For the text-containing cell, return its midpoint in [x, y] coordinate format. 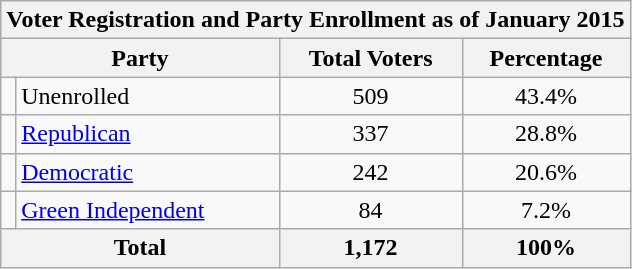
242 [370, 172]
43.4% [546, 96]
Party [140, 58]
Percentage [546, 58]
Republican [148, 134]
1,172 [370, 248]
28.8% [546, 134]
Unenrolled [148, 96]
7.2% [546, 210]
Total Voters [370, 58]
Total [140, 248]
Voter Registration and Party Enrollment as of January 2015 [316, 20]
Green Independent [148, 210]
84 [370, 210]
Democratic [148, 172]
337 [370, 134]
509 [370, 96]
20.6% [546, 172]
100% [546, 248]
